Locate the cell with the specified text and output its [x, y] center coordinate. 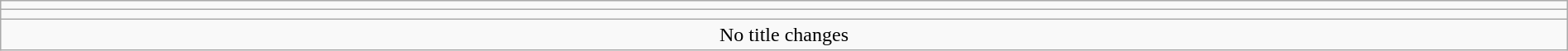
No title changes [784, 35]
